For the text-containing cell, return its midpoint in (x, y) coordinate format. 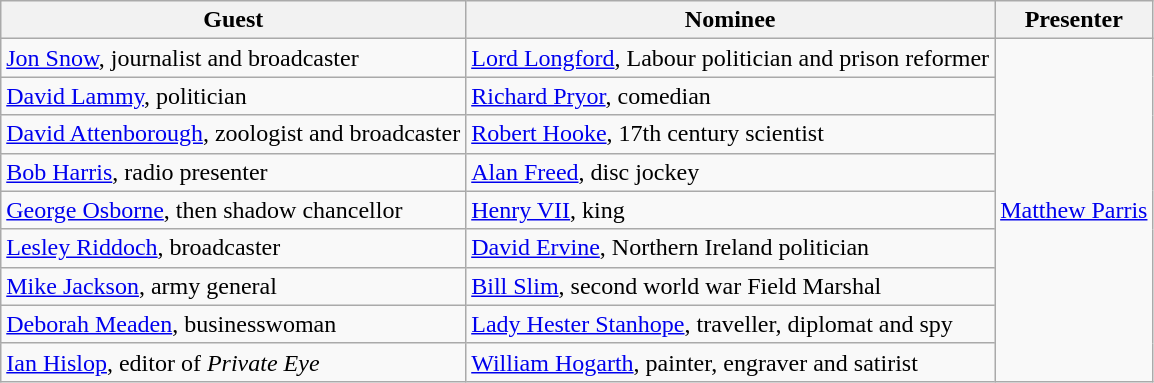
Lesley Riddoch, broadcaster (234, 248)
Lord Longford, Labour politician and prison reformer (730, 58)
David Ervine, Northern Ireland politician (730, 248)
David Attenborough, zoologist and broadcaster (234, 134)
David Lammy, politician (234, 96)
Nominee (730, 20)
Henry VII, king (730, 210)
Jon Snow, journalist and broadcaster (234, 58)
Lady Hester Stanhope, traveller, diplomat and spy (730, 324)
Matthew Parris (1074, 210)
Richard Pryor, comedian (730, 96)
Alan Freed, disc jockey (730, 172)
Mike Jackson, army general (234, 286)
Bill Slim, second world war Field Marshal (730, 286)
Deborah Meaden, businesswoman (234, 324)
Guest (234, 20)
Robert Hooke, 17th century scientist (730, 134)
Ian Hislop, editor of Private Eye (234, 362)
Presenter (1074, 20)
William Hogarth, painter, engraver and satirist (730, 362)
Bob Harris, radio presenter (234, 172)
George Osborne, then shadow chancellor (234, 210)
